Provide the (X, Y) coordinate of the cell's center where the given text is located.  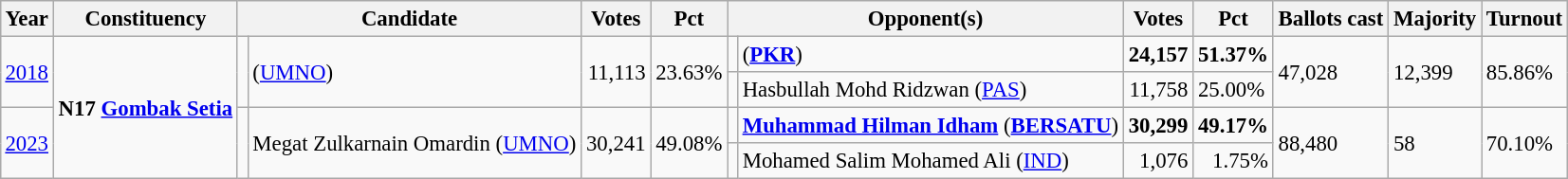
58 (1435, 144)
Year (27, 19)
11,758 (1157, 90)
Muhammad Hilman Idham (BERSATU) (930, 126)
Constituency (145, 19)
24,157 (1157, 54)
Opponent(s) (926, 19)
70.10% (1525, 144)
Candidate (409, 19)
Megat Zulkarnain Omardin (UMNO) (415, 144)
Ballots cast (1330, 19)
12,399 (1435, 72)
25.00% (1233, 90)
47,028 (1330, 72)
N17 Gombak Setia (145, 107)
2023 (27, 144)
Hasbullah Mohd Ridzwan (PAS) (930, 90)
51.37% (1233, 54)
30,241 (617, 144)
Mohamed Salim Mohamed Ali (IND) (930, 161)
85.86% (1525, 72)
30,299 (1157, 126)
23.63% (689, 72)
1,076 (1157, 161)
49.08% (689, 144)
2018 (27, 72)
(UMNO) (415, 72)
49.17% (1233, 126)
(PKR) (930, 54)
Turnout (1525, 19)
Majority (1435, 19)
1.75% (1233, 161)
11,113 (617, 72)
88,480 (1330, 144)
